Determine the (x, y) coordinate at the center of the cell enclosing the given text.  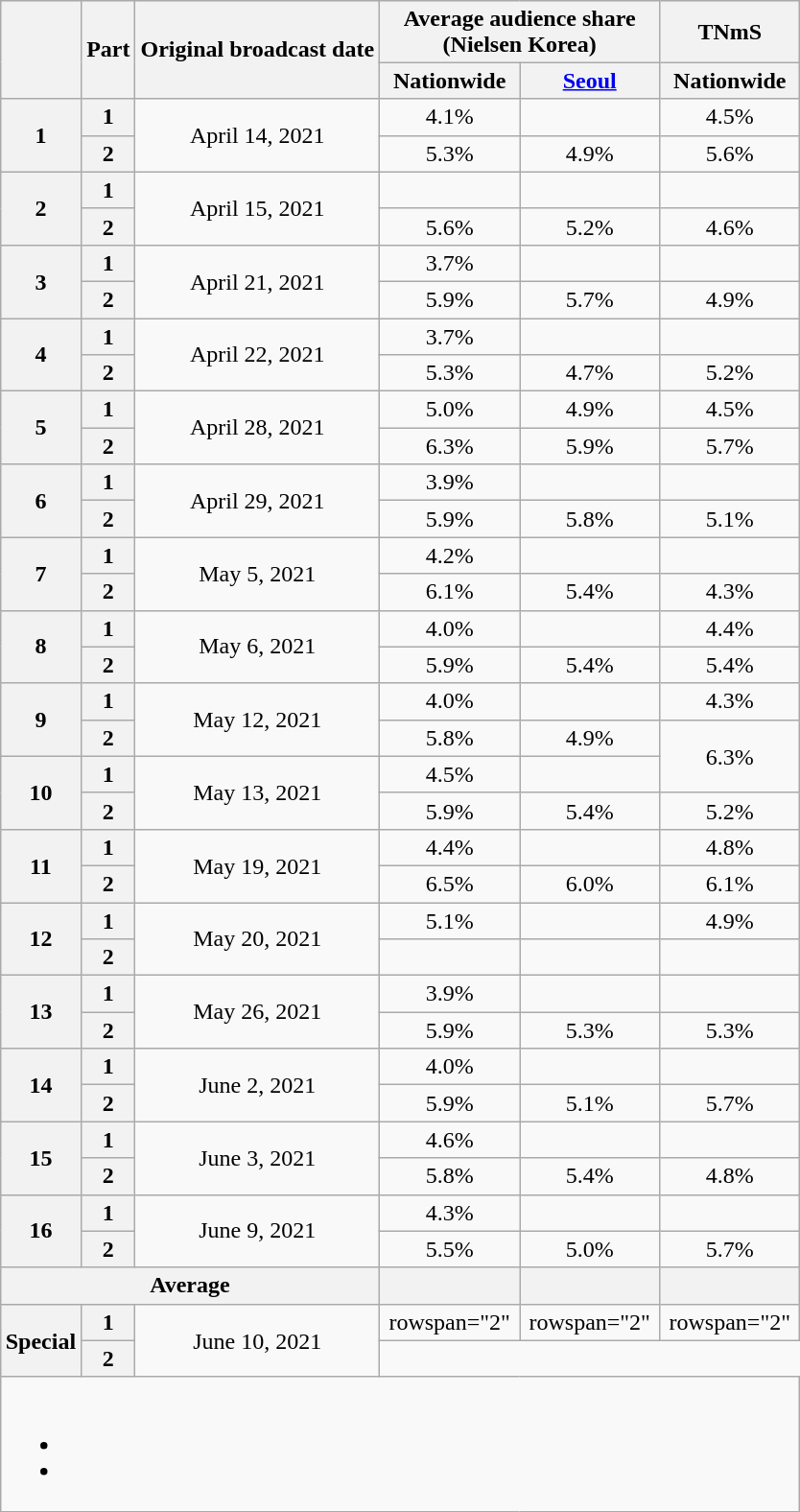
4.7% (590, 373)
May 6, 2021 (257, 647)
5.5% (450, 1249)
6.5% (450, 884)
11 (40, 865)
May 13, 2021 (257, 792)
May 26, 2021 (257, 1012)
April 14, 2021 (257, 135)
14 (40, 1085)
May 20, 2021 (257, 938)
15 (40, 1158)
13 (40, 1012)
April 28, 2021 (257, 428)
10 (40, 792)
4.1% (450, 117)
9 (40, 720)
4.2% (450, 555)
Original broadcast date (257, 50)
Special (40, 1340)
3 (40, 281)
Part (108, 50)
6.0% (590, 884)
April 21, 2021 (257, 281)
May 12, 2021 (257, 720)
6 (40, 501)
April 29, 2021 (257, 501)
7 (40, 574)
12 (40, 938)
TNmS (730, 31)
April 22, 2021 (257, 355)
8 (40, 647)
Average audience share (Nielsen Korea) (520, 31)
5 (40, 428)
June 3, 2021 (257, 1158)
Average (190, 1286)
Seoul (590, 81)
May 5, 2021 (257, 574)
May 19, 2021 (257, 865)
April 15, 2021 (257, 208)
June 9, 2021 (257, 1231)
16 (40, 1231)
4 (40, 355)
June 10, 2021 (257, 1340)
June 2, 2021 (257, 1085)
